Identify which cell holds the provided text, then report its [X, Y] central coordinate. 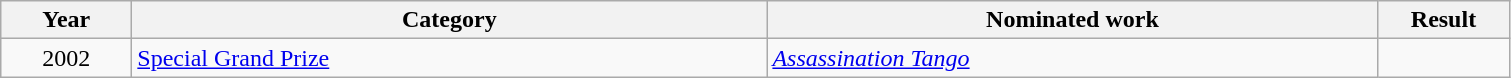
Category [450, 20]
2002 [66, 58]
Assassination Tango [1072, 58]
Year [66, 20]
Special Grand Prize [450, 58]
Nominated work [1072, 20]
Result [1444, 20]
